Detect which cell encompasses the target text, then output its (X, Y) center coordinate. 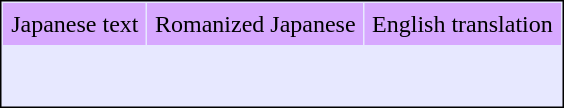
English translation (463, 24)
Japanese text (75, 24)
Romanized Japanese (256, 24)
